Output the [X, Y] coordinate of the center of the cell containing the given text.  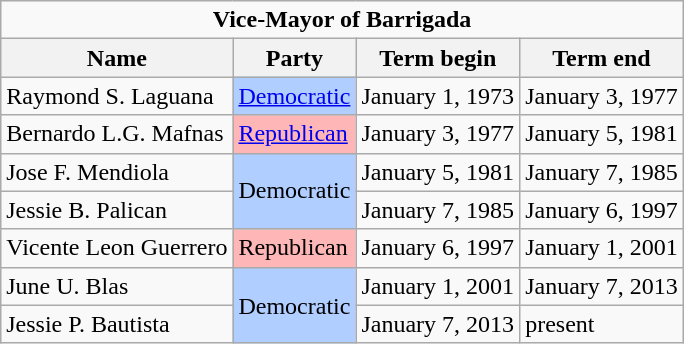
present [602, 324]
Jessie P. Bautista [117, 324]
Term begin [438, 58]
Raymond S. Laguana [117, 96]
Bernardo L.G. Mafnas [117, 134]
Name [117, 58]
Term end [602, 58]
Vice-Mayor of Barrigada [342, 20]
June U. Blas [117, 286]
January 1, 1973 [438, 96]
Party [294, 58]
Vicente Leon Guerrero [117, 248]
Jessie B. Palican [117, 210]
Jose F. Mendiola [117, 172]
